Provide the (x, y) coordinate of the cell's center where the given text is located.  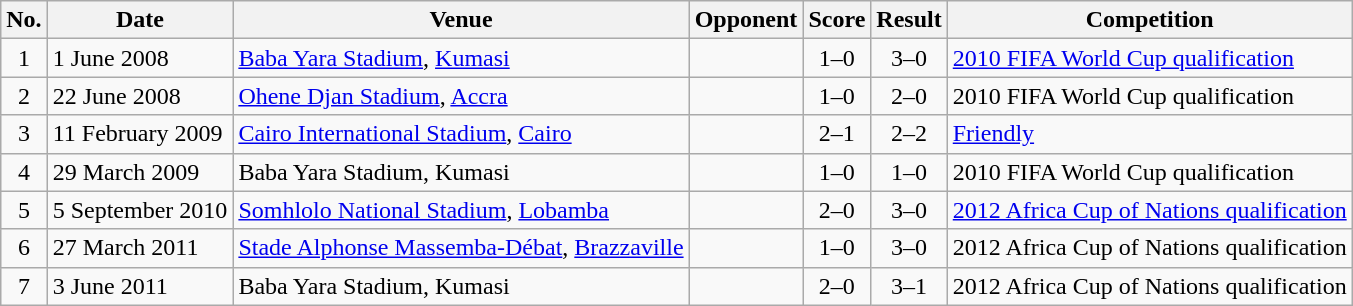
1 (24, 58)
Cairo International Stadium, Cairo (461, 134)
Somhlolo National Stadium, Lobamba (461, 210)
3 (24, 134)
6 (24, 248)
2–2 (909, 134)
Friendly (1150, 134)
1 June 2008 (140, 58)
4 (24, 172)
Score (837, 20)
3 June 2011 (140, 286)
3–1 (909, 286)
2–1 (837, 134)
29 March 2009 (140, 172)
2 (24, 96)
5 (24, 210)
Stade Alphonse Massemba-Débat, Brazzaville (461, 248)
5 September 2010 (140, 210)
Date (140, 20)
Ohene Djan Stadium, Accra (461, 96)
22 June 2008 (140, 96)
Competition (1150, 20)
11 February 2009 (140, 134)
Venue (461, 20)
27 March 2011 (140, 248)
Opponent (746, 20)
No. (24, 20)
Result (909, 20)
7 (24, 286)
